For the text-containing cell, return its midpoint in [X, Y] coordinate format. 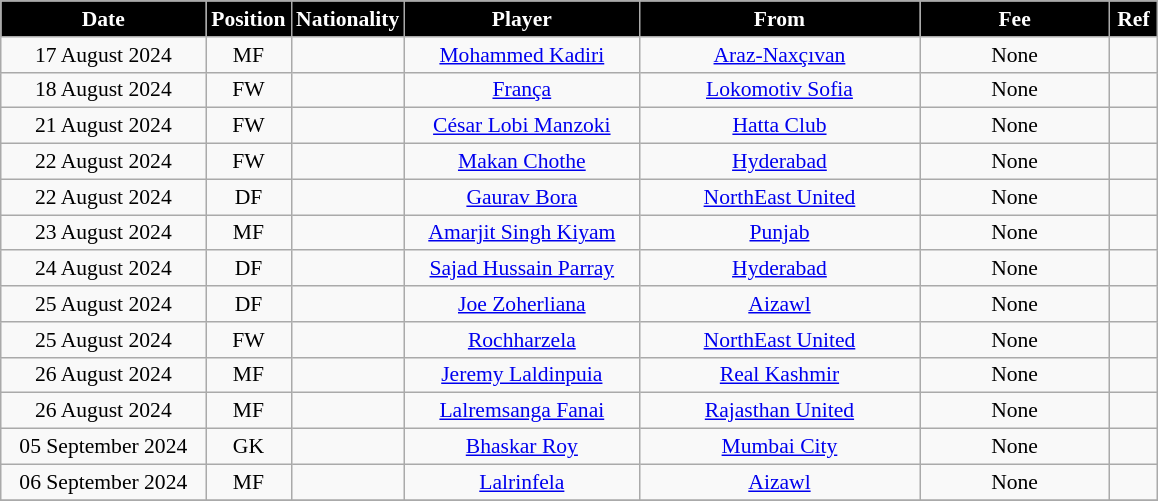
Position [248, 19]
Lalremsanga Fanai [522, 411]
Date [104, 19]
Amarjit Singh Kiyam [522, 233]
Real Kashmir [779, 375]
Sajad Hussain Parray [522, 269]
06 September 2024 [104, 482]
Araz-Naxçıvan [779, 55]
França [522, 90]
Lalrinfela [522, 482]
Player [522, 19]
Ref [1134, 19]
Gaurav Bora [522, 197]
17 August 2024 [104, 55]
Rochharzela [522, 340]
Lokomotiv Sofia [779, 90]
Joe Zoherliana [522, 304]
Jeremy Laldinpuia [522, 375]
18 August 2024 [104, 90]
Mohammed Kadiri [522, 55]
From [779, 19]
24 August 2024 [104, 269]
Rajasthan United [779, 411]
Fee [1015, 19]
GK [248, 447]
Makan Chothe [522, 162]
05 September 2024 [104, 447]
César Lobi Manzoki [522, 126]
Hatta Club [779, 126]
21 August 2024 [104, 126]
Mumbai City [779, 447]
Punjab [779, 233]
Bhaskar Roy [522, 447]
23 August 2024 [104, 233]
Nationality [348, 19]
